Identify which cell holds the provided text, then report its [x, y] central coordinate. 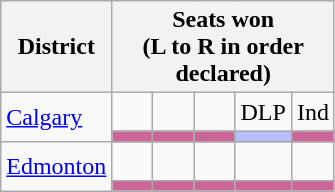
Seats won(L to R in order declared) [224, 47]
Calgary [56, 118]
Ind [312, 112]
Edmonton [56, 166]
District [56, 47]
DLP [263, 112]
